Extract the (X, Y) coordinate from the center of the cell holding the provided text.  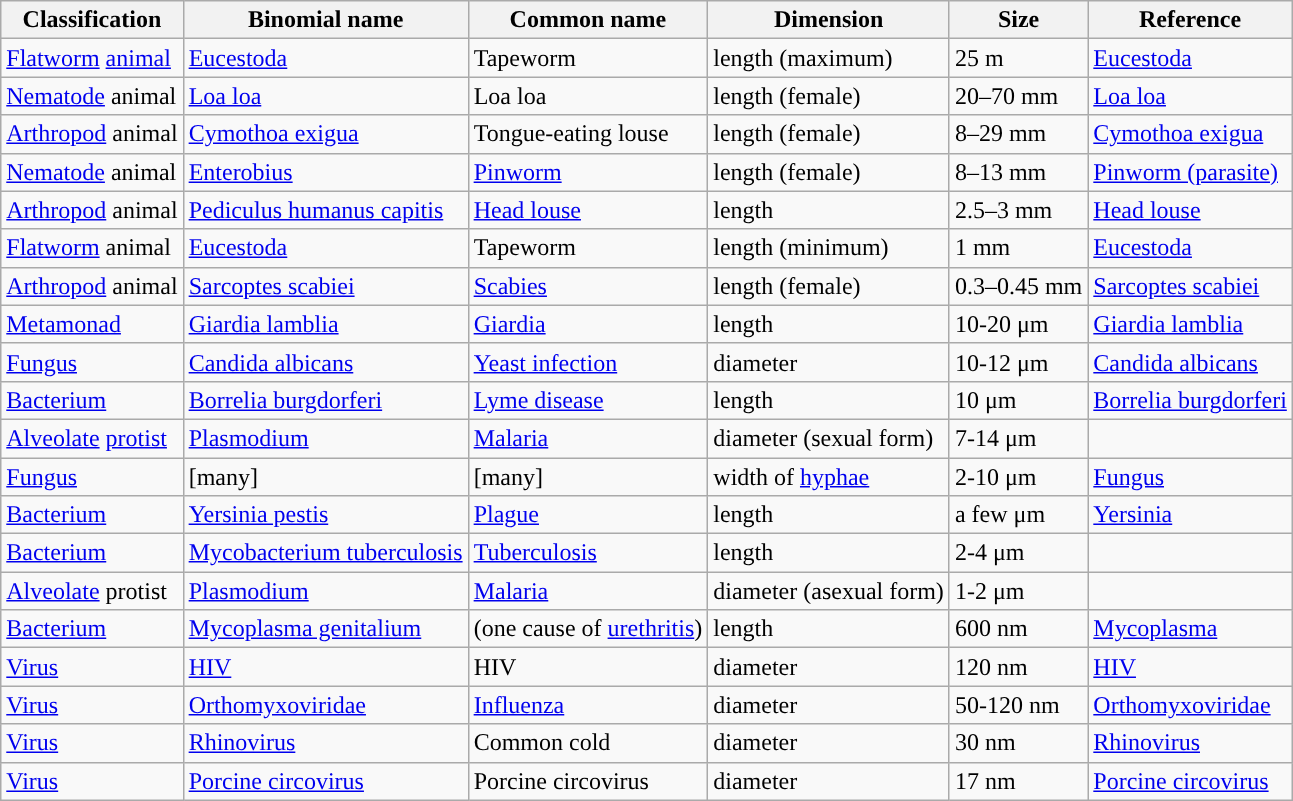
7-14 μm (1018, 438)
Pediculus humanus capitis (326, 210)
2-10 μm (1018, 477)
Tuberculosis (588, 553)
Dimension (829, 20)
Influenza (588, 705)
length (minimum) (829, 248)
Common cold (588, 743)
50-120 nm (1018, 705)
10 μm (1018, 400)
Classification (92, 20)
Lyme disease (588, 400)
8–13 mm (1018, 172)
Plague (588, 515)
10-20 μm (1018, 324)
Yersinia (1190, 515)
diameter (sexual form) (829, 438)
width of hyphae (829, 477)
0.3–0.45 mm (1018, 286)
1 mm (1018, 248)
25 m (1018, 58)
2-4 μm (1018, 553)
Binomial name (326, 20)
600 nm (1018, 629)
diameter (asexual form) (829, 591)
Reference (1190, 20)
(one cause of urethritis) (588, 629)
Yersinia pestis (326, 515)
Size (1018, 20)
Pinworm (588, 172)
Pinworm (parasite) (1190, 172)
10-12 μm (1018, 362)
Tongue-eating louse (588, 134)
Yeast infection (588, 362)
Scabies (588, 286)
20–70 mm (1018, 96)
Mycoplasma genitalium (326, 629)
length (maximum) (829, 58)
30 nm (1018, 743)
Giardia (588, 324)
Enterobius (326, 172)
Common name (588, 20)
Metamonad (92, 324)
2.5–3 mm (1018, 210)
120 nm (1018, 667)
a few μm (1018, 515)
1-2 μm (1018, 591)
Mycobacterium tuberculosis (326, 553)
8–29 mm (1018, 134)
17 nm (1018, 781)
Mycoplasma (1190, 629)
